Locate the cell with the specified text and output its [x, y] center coordinate. 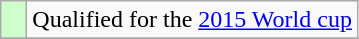
Qualified for the 2015 World cup [192, 20]
